Find where the given text appears and provide that cell's center as [X, Y] coordinate. 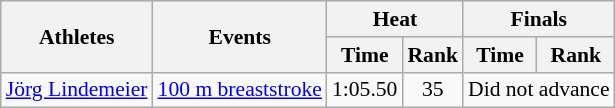
Jörg Lindemeier [77, 90]
35 [432, 90]
100 m breaststroke [240, 90]
Heat [395, 19]
Athletes [77, 36]
Did not advance [539, 90]
Events [240, 36]
Finals [539, 19]
1:05.50 [364, 90]
